Find where the given text appears and provide that cell's center as [X, Y] coordinate. 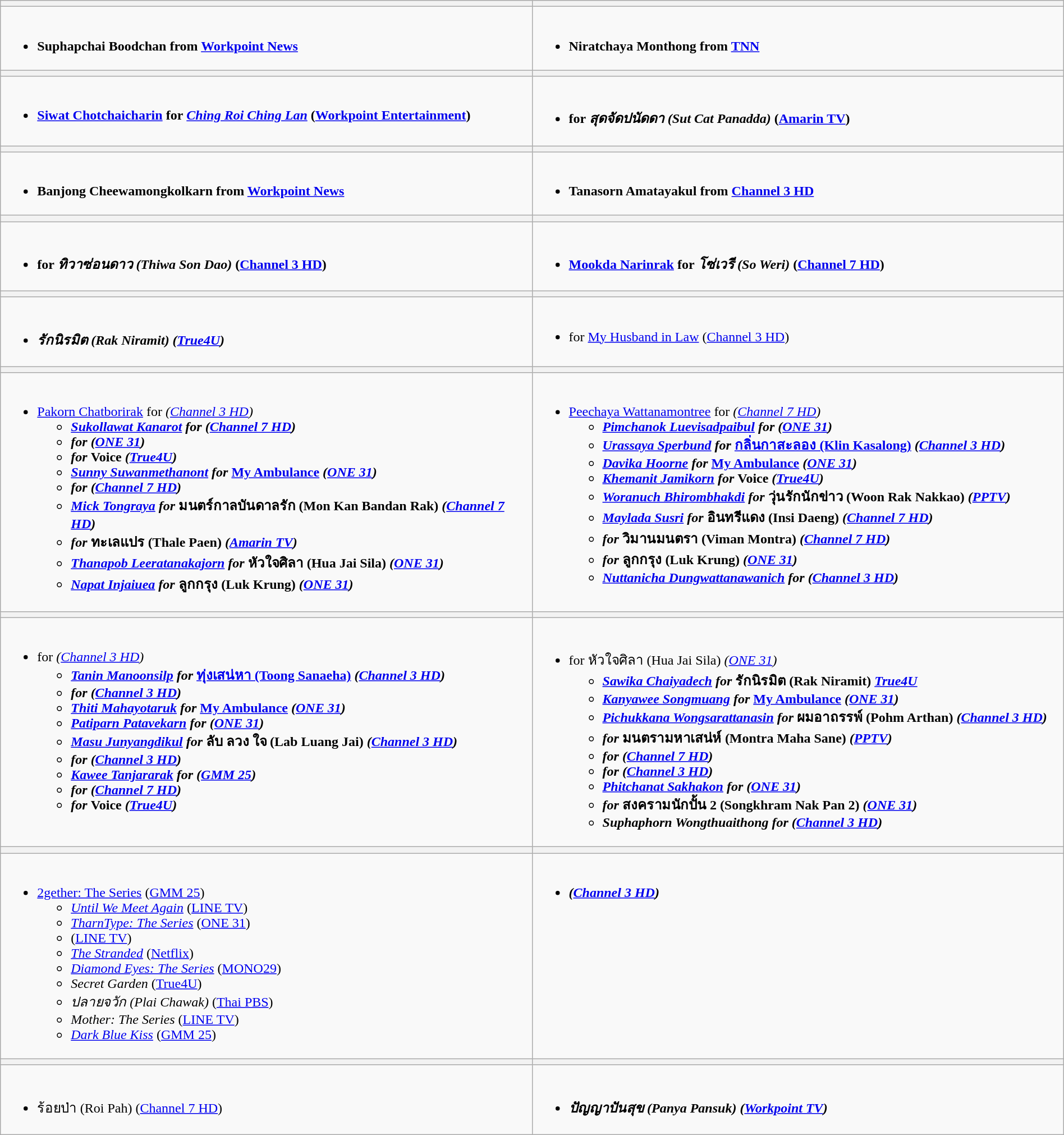
Banjong Cheewamongkolkarn from Workpoint News [266, 184]
Mookda Narinrak for โซ่เวรี (So Weri) (Channel 7 HD) [798, 257]
ปัญญาปันสุข (Panya Pansuk) (Workpoint TV) [798, 1100]
for My Husband in Law (Channel 3 HD) [798, 332]
for ทิวาซ่อนดาว (Thiwa Son Dao) (Channel 3 HD) [266, 257]
ร้อยป่า (Roi Pah) (Channel 7 HD) [266, 1100]
for สุดจัดปนัดดา (Sut Cat Panadda) (Amarin TV) [798, 111]
รักนิรมิต (Rak Niramit) (True4U) [266, 332]
Siwat Chotchaicharin for Ching Roi Ching Lan (Workpoint Entertainment) [266, 111]
Niratchaya Monthong from TNN [798, 38]
(Channel 3 HD) [798, 956]
Suphapchai Boodchan from Workpoint News [266, 38]
Tanasorn Amatayakul from Channel 3 HD [798, 184]
